Output the (X, Y) coordinate of the center of the cell containing the given text.  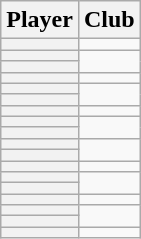
Player (40, 20)
Club (109, 20)
